Capture the cell that displays the provided text and extract its [x, y] central coordinate. 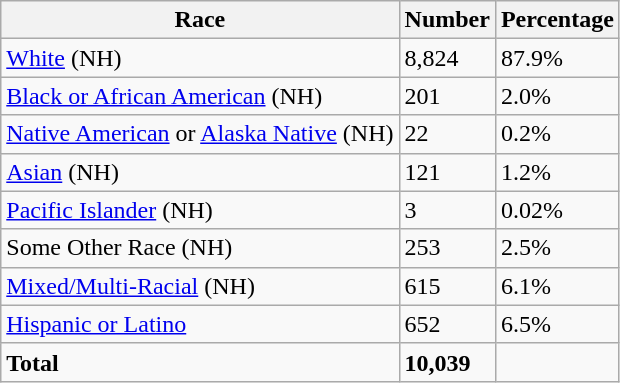
121 [447, 172]
87.9% [557, 58]
Race [200, 20]
6.1% [557, 286]
Pacific Islander (NH) [200, 210]
253 [447, 248]
0.02% [557, 210]
Mixed/Multi-Racial (NH) [200, 286]
652 [447, 324]
Native American or Alaska Native (NH) [200, 134]
Percentage [557, 20]
2.0% [557, 96]
2.5% [557, 248]
1.2% [557, 172]
Some Other Race (NH) [200, 248]
3 [447, 210]
Black or African American (NH) [200, 96]
22 [447, 134]
Hispanic or Latino [200, 324]
White (NH) [200, 58]
6.5% [557, 324]
Number [447, 20]
201 [447, 96]
Asian (NH) [200, 172]
0.2% [557, 134]
10,039 [447, 362]
615 [447, 286]
Total [200, 362]
8,824 [447, 58]
